Search for the cell housing the specified text and yield its [X, Y] center coordinate. 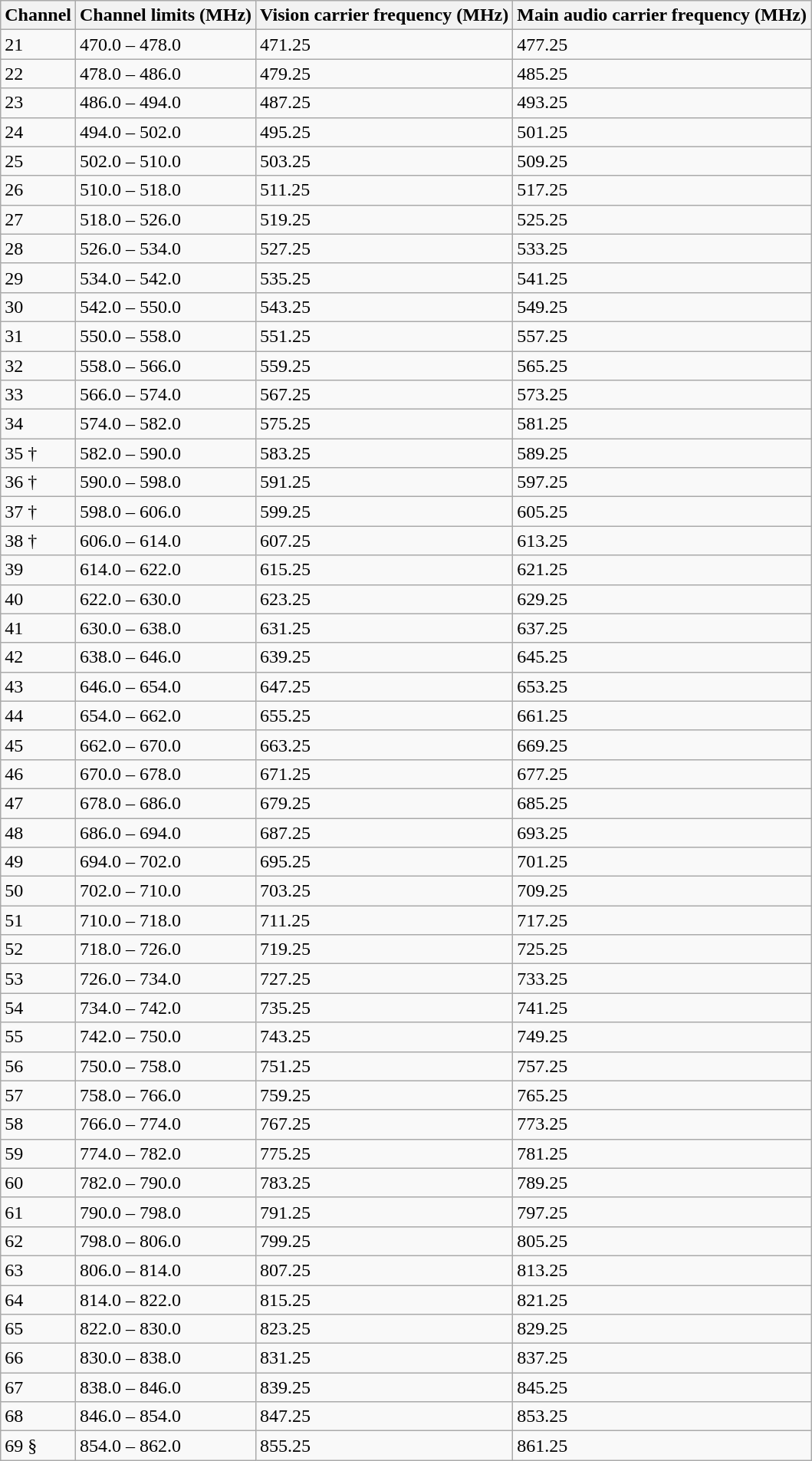
503.25 [385, 161]
629.25 [662, 599]
493.25 [662, 103]
733.25 [662, 979]
43 [38, 686]
48 [38, 832]
526.0 – 534.0 [166, 248]
Channel limits (MHz) [166, 15]
574.0 – 582.0 [166, 424]
495.25 [385, 132]
783.25 [385, 1183]
31 [38, 336]
502.0 – 510.0 [166, 161]
37 † [38, 512]
557.25 [662, 336]
709.25 [662, 891]
717.25 [662, 920]
590.0 – 598.0 [166, 482]
51 [38, 920]
773.25 [662, 1124]
743.25 [385, 1037]
606.0 – 614.0 [166, 541]
525.25 [662, 219]
663.25 [385, 745]
518.0 – 526.0 [166, 219]
53 [38, 979]
653.25 [662, 686]
23 [38, 103]
646.0 – 654.0 [166, 686]
527.25 [385, 248]
757.25 [662, 1066]
45 [38, 745]
39 [38, 570]
654.0 – 662.0 [166, 716]
566.0 – 574.0 [166, 395]
44 [38, 716]
711.25 [385, 920]
637.25 [662, 628]
33 [38, 395]
670.0 – 678.0 [166, 774]
767.25 [385, 1124]
607.25 [385, 541]
511.25 [385, 190]
750.0 – 758.0 [166, 1066]
47 [38, 803]
542.0 – 550.0 [166, 307]
613.25 [662, 541]
751.25 [385, 1066]
501.25 [662, 132]
575.25 [385, 424]
24 [38, 132]
470.0 – 478.0 [166, 44]
742.0 – 750.0 [166, 1037]
798.0 – 806.0 [166, 1241]
Channel [38, 15]
639.25 [385, 657]
533.25 [662, 248]
477.25 [662, 44]
687.25 [385, 832]
614.0 – 622.0 [166, 570]
671.25 [385, 774]
853.25 [662, 1417]
678.0 – 686.0 [166, 803]
479.25 [385, 74]
543.25 [385, 307]
693.25 [662, 832]
710.0 – 718.0 [166, 920]
591.25 [385, 482]
559.25 [385, 366]
486.0 – 494.0 [166, 103]
782.0 – 790.0 [166, 1183]
494.0 – 502.0 [166, 132]
68 [38, 1417]
62 [38, 1241]
677.25 [662, 774]
551.25 [385, 336]
59 [38, 1153]
655.25 [385, 716]
621.25 [662, 570]
63 [38, 1270]
645.25 [662, 657]
56 [38, 1066]
662.0 – 670.0 [166, 745]
599.25 [385, 512]
718.0 – 726.0 [166, 949]
791.25 [385, 1212]
40 [38, 599]
581.25 [662, 424]
487.25 [385, 103]
734.0 – 742.0 [166, 1008]
29 [38, 278]
741.25 [662, 1008]
64 [38, 1300]
855.25 [385, 1446]
805.25 [662, 1241]
41 [38, 628]
46 [38, 774]
790.0 – 798.0 [166, 1212]
806.0 – 814.0 [166, 1270]
49 [38, 862]
541.25 [662, 278]
27 [38, 219]
622.0 – 630.0 [166, 599]
Main audio carrier frequency (MHz) [662, 15]
701.25 [662, 862]
679.25 [385, 803]
54 [38, 1008]
598.0 – 606.0 [166, 512]
847.25 [385, 1417]
69 § [38, 1446]
567.25 [385, 395]
735.25 [385, 1008]
799.25 [385, 1241]
781.25 [662, 1153]
549.25 [662, 307]
725.25 [662, 949]
50 [38, 891]
694.0 – 702.0 [166, 862]
765.25 [662, 1095]
52 [38, 949]
726.0 – 734.0 [166, 979]
837.25 [662, 1358]
605.25 [662, 512]
814.0 – 822.0 [166, 1300]
66 [38, 1358]
631.25 [385, 628]
774.0 – 782.0 [166, 1153]
67 [38, 1387]
719.25 [385, 949]
573.25 [662, 395]
36 † [38, 482]
815.25 [385, 1300]
759.25 [385, 1095]
509.25 [662, 161]
702.0 – 710.0 [166, 891]
21 [38, 44]
35 † [38, 453]
839.25 [385, 1387]
65 [38, 1329]
478.0 – 486.0 [166, 74]
845.25 [662, 1387]
30 [38, 307]
797.25 [662, 1212]
703.25 [385, 891]
661.25 [662, 716]
749.25 [662, 1037]
775.25 [385, 1153]
22 [38, 74]
558.0 – 566.0 [166, 366]
517.25 [662, 190]
519.25 [385, 219]
854.0 – 862.0 [166, 1446]
589.25 [662, 453]
838.0 – 846.0 [166, 1387]
55 [38, 1037]
669.25 [662, 745]
32 [38, 366]
830.0 – 838.0 [166, 1358]
807.25 [385, 1270]
821.25 [662, 1300]
28 [38, 248]
685.25 [662, 803]
550.0 – 558.0 [166, 336]
758.0 – 766.0 [166, 1095]
823.25 [385, 1329]
766.0 – 774.0 [166, 1124]
597.25 [662, 482]
686.0 – 694.0 [166, 832]
789.25 [662, 1183]
846.0 – 854.0 [166, 1417]
822.0 – 830.0 [166, 1329]
831.25 [385, 1358]
26 [38, 190]
60 [38, 1183]
727.25 [385, 979]
485.25 [662, 74]
510.0 – 518.0 [166, 190]
471.25 [385, 44]
38 † [38, 541]
534.0 – 542.0 [166, 278]
57 [38, 1095]
535.25 [385, 278]
34 [38, 424]
58 [38, 1124]
61 [38, 1212]
861.25 [662, 1446]
638.0 – 646.0 [166, 657]
583.25 [385, 453]
565.25 [662, 366]
647.25 [385, 686]
Vision carrier frequency (MHz) [385, 15]
25 [38, 161]
695.25 [385, 862]
615.25 [385, 570]
630.0 – 638.0 [166, 628]
42 [38, 657]
582.0 – 590.0 [166, 453]
813.25 [662, 1270]
829.25 [662, 1329]
623.25 [385, 599]
